From the cell containing the given text, extract its center point as (x, y) coordinate. 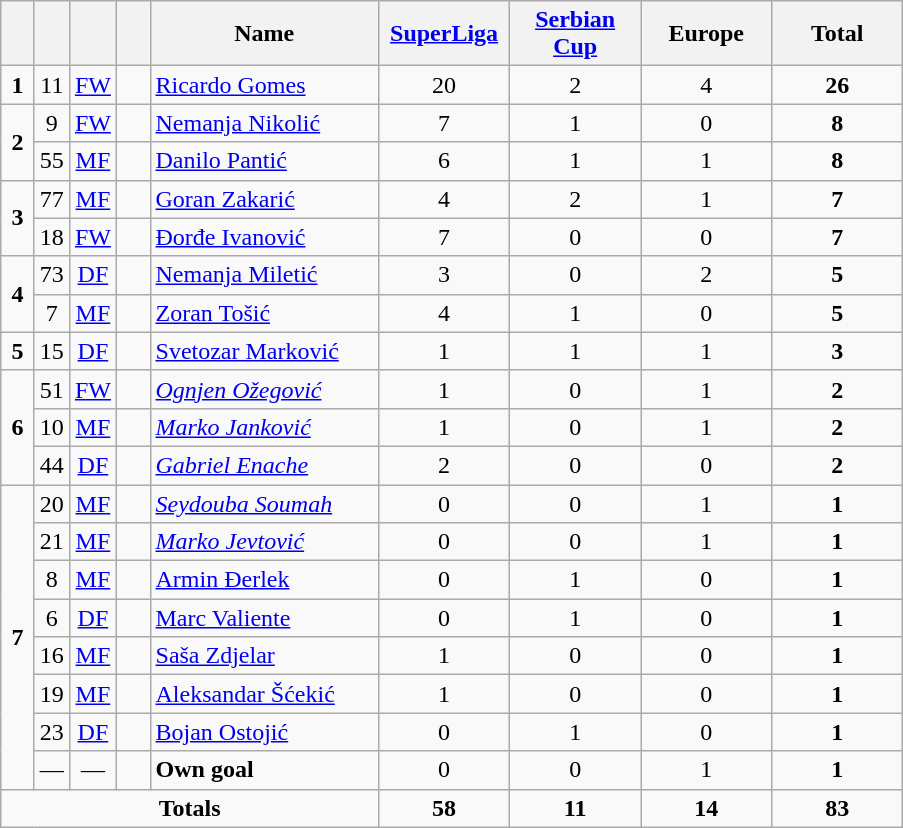
Danilo Pantić (264, 161)
Europe (706, 34)
51 (52, 389)
23 (52, 732)
73 (52, 275)
77 (52, 199)
Marc Valiente (264, 618)
15 (52, 351)
Marko Jevtović (264, 542)
Armin Đerlek (264, 580)
Totals (190, 808)
Ognjen Ožegović (264, 389)
Goran Zakarić (264, 199)
SuperLiga (444, 34)
83 (838, 808)
Đorđe Ivanović (264, 237)
Own goal (264, 770)
19 (52, 694)
44 (52, 465)
Aleksandar Šćekić (264, 694)
Ricardo Gomes (264, 85)
9 (52, 123)
Total (838, 34)
58 (444, 808)
Gabriel Enache (264, 465)
Seydouba Soumah (264, 503)
10 (52, 427)
Nemanja Nikolić (264, 123)
Name (264, 34)
21 (52, 542)
Bojan Ostojić (264, 732)
Serbian Cup (576, 34)
Zoran Tošić (264, 313)
26 (838, 85)
Svetozar Marković (264, 351)
55 (52, 161)
Marko Janković (264, 427)
16 (52, 656)
18 (52, 237)
14 (706, 808)
Nemanja Miletić (264, 275)
Saša Zdjelar (264, 656)
